For the text-containing cell, return its midpoint in (x, y) coordinate format. 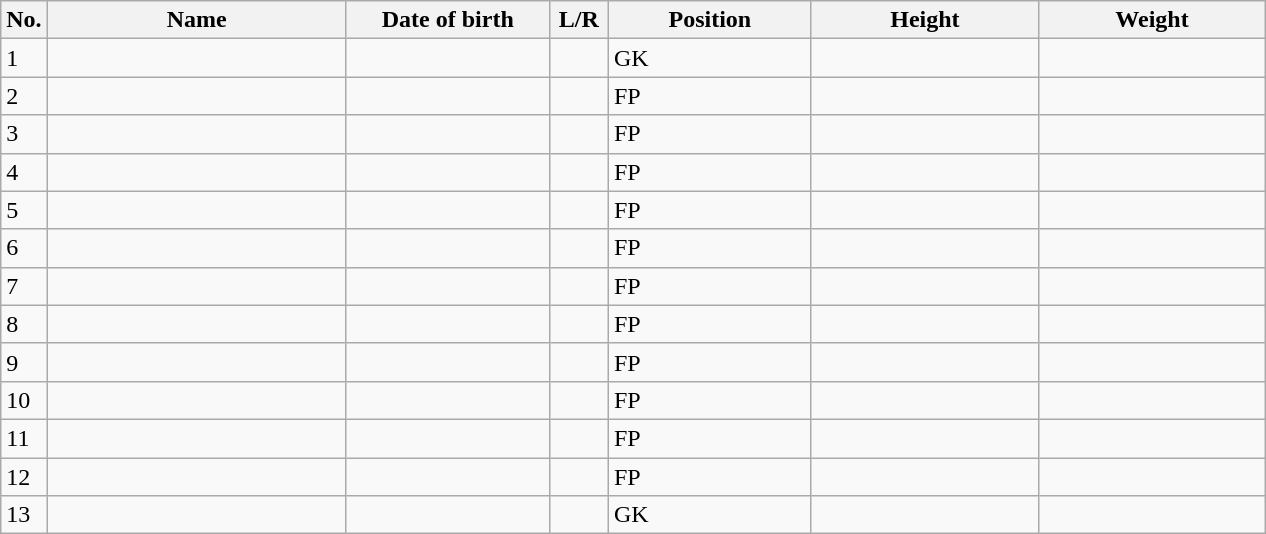
12 (24, 477)
Height (924, 20)
No. (24, 20)
10 (24, 400)
5 (24, 210)
Weight (1152, 20)
11 (24, 438)
Date of birth (448, 20)
8 (24, 324)
2 (24, 96)
Position (710, 20)
7 (24, 286)
13 (24, 515)
6 (24, 248)
3 (24, 134)
1 (24, 58)
L/R (578, 20)
9 (24, 362)
Name (196, 20)
4 (24, 172)
